Pinpoint the cell where the given text exists, returning its [X, Y] midpoint coordinate. 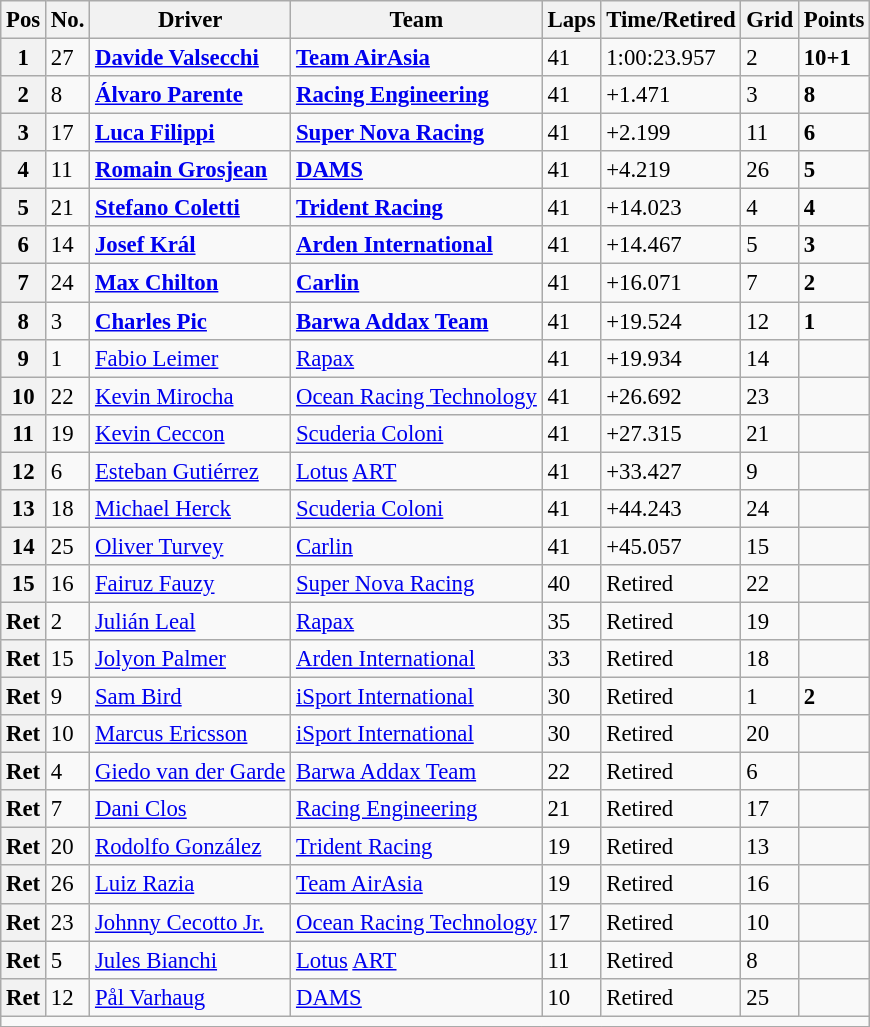
Pål Varhaug [190, 997]
Jules Bianchi [190, 960]
Luiz Razia [190, 885]
1:00:23.957 [671, 58]
33 [572, 659]
+33.427 [671, 471]
Team [417, 20]
Julián Leal [190, 621]
Oliver Turvey [190, 546]
Esteban Gutiérrez [190, 471]
+2.199 [671, 133]
35 [572, 621]
Time/Retired [671, 20]
Luca Filippi [190, 133]
Fabio Leimer [190, 358]
Dani Clos [190, 809]
+4.219 [671, 170]
Grid [770, 20]
Kevin Mirocha [190, 396]
+14.467 [671, 245]
40 [572, 584]
Max Chilton [190, 283]
+27.315 [671, 433]
Johnny Cecotto Jr. [190, 922]
+26.692 [671, 396]
Giedo van der Garde [190, 772]
10+1 [834, 58]
Michael Herck [190, 509]
+45.057 [671, 546]
Rodolfo González [190, 847]
+14.023 [671, 208]
No. [68, 20]
Stefano Coletti [190, 208]
Charles Pic [190, 321]
Kevin Ceccon [190, 433]
+19.524 [671, 321]
Álvaro Parente [190, 95]
+19.934 [671, 358]
+44.243 [671, 509]
Points [834, 20]
Laps [572, 20]
Romain Grosjean [190, 170]
Driver [190, 20]
Fairuz Fauzy [190, 584]
Davide Valsecchi [190, 58]
Marcus Ericsson [190, 734]
Pos [24, 20]
Josef Král [190, 245]
+1.471 [671, 95]
Jolyon Palmer [190, 659]
+16.071 [671, 283]
Sam Bird [190, 697]
27 [68, 58]
